Locate the cell with the specified text and output its (X, Y) center coordinate. 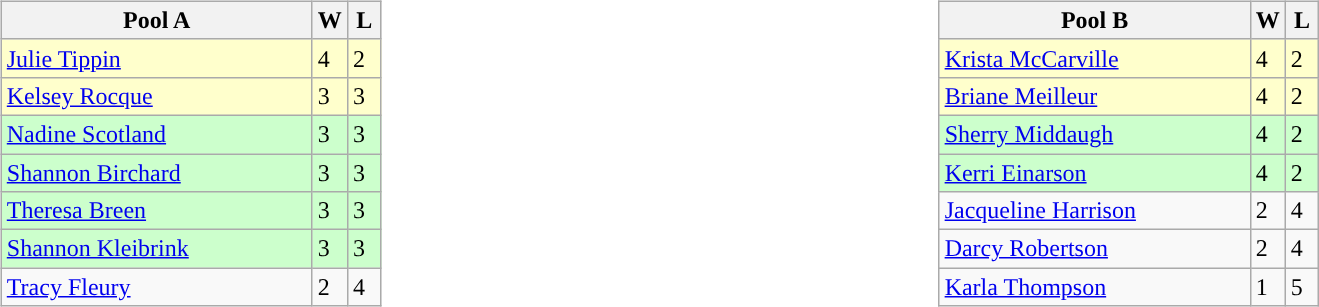
Sherry Middaugh (1094, 134)
Kelsey Rocque (156, 96)
Shannon Kleibrink (156, 249)
Darcy Robertson (1094, 249)
Briane Meilleur (1094, 96)
5 (1302, 287)
Julie Tippin (156, 58)
Kerri Einarson (1094, 173)
Pool A (156, 20)
Jacqueline Harrison (1094, 211)
Karla Thompson (1094, 287)
1 (1268, 287)
Krista McCarville (1094, 58)
Pool B (1094, 20)
Nadine Scotland (156, 134)
Shannon Birchard (156, 173)
Theresa Breen (156, 211)
Tracy Fleury (156, 287)
